Pinpoint the cell where the given text exists, returning its (x, y) midpoint coordinate. 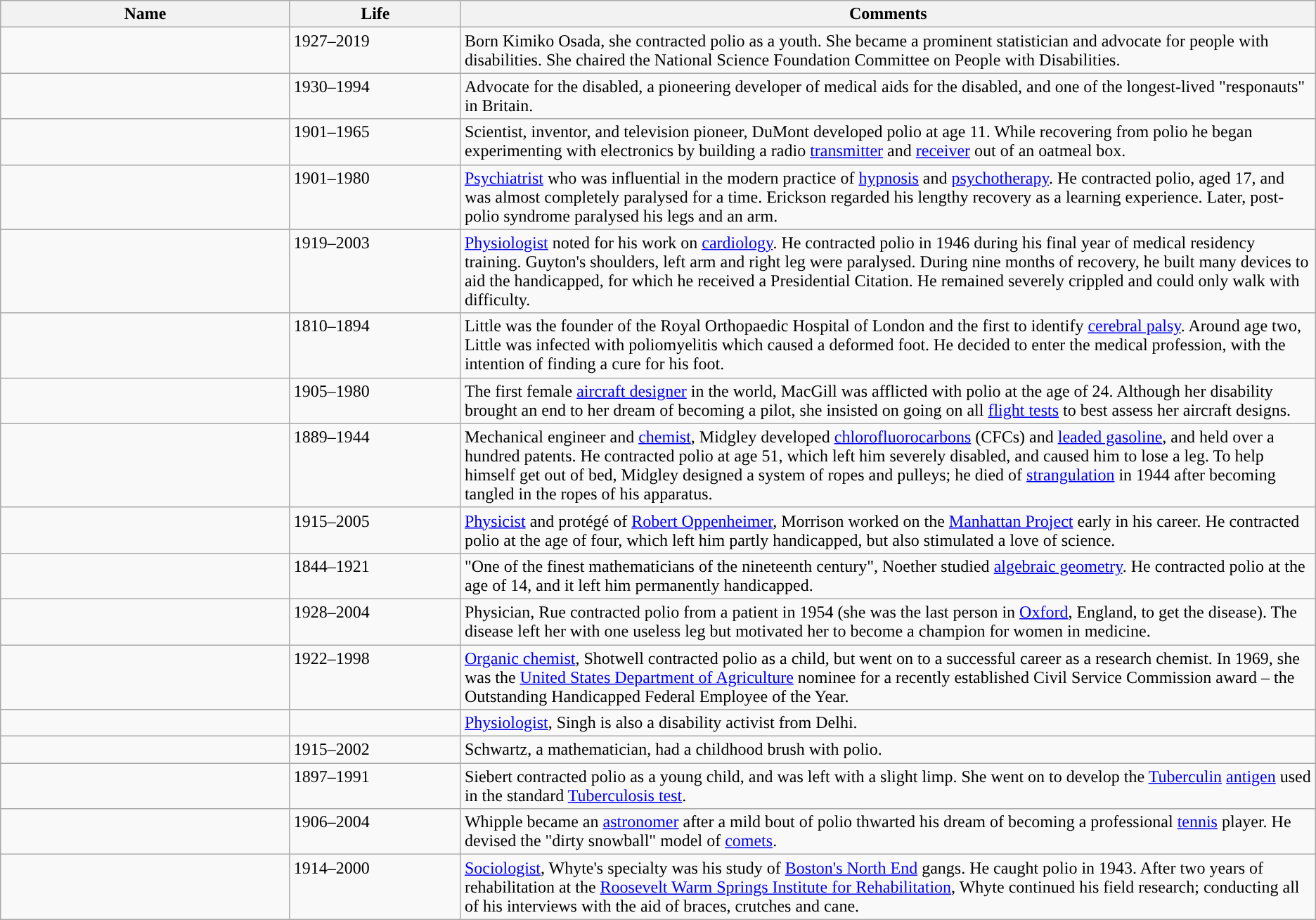
Life (375, 14)
1901–1980 (375, 197)
1810–1894 (375, 345)
1901–1965 (375, 142)
1922–1998 (375, 677)
1915–2002 (375, 750)
1930–1994 (375, 96)
Schwartz, a mathematician, had a childhood brush with polio. (888, 750)
Comments (888, 14)
1914–2000 (375, 887)
1897–1991 (375, 786)
1919–2003 (375, 271)
1905–1980 (375, 401)
1927–2019 (375, 51)
1844–1921 (375, 575)
Advocate for the disabled, a pioneering developer of medical aids for the disabled, and one of the longest-lived "responauts" in Britain. (888, 96)
Name (145, 14)
1928–2004 (375, 622)
1915–2005 (375, 530)
1906–2004 (375, 831)
1889–1944 (375, 466)
Physiologist, Singh is also a disability activist from Delhi. (888, 723)
